Search for the cell housing the specified text and yield its [x, y] center coordinate. 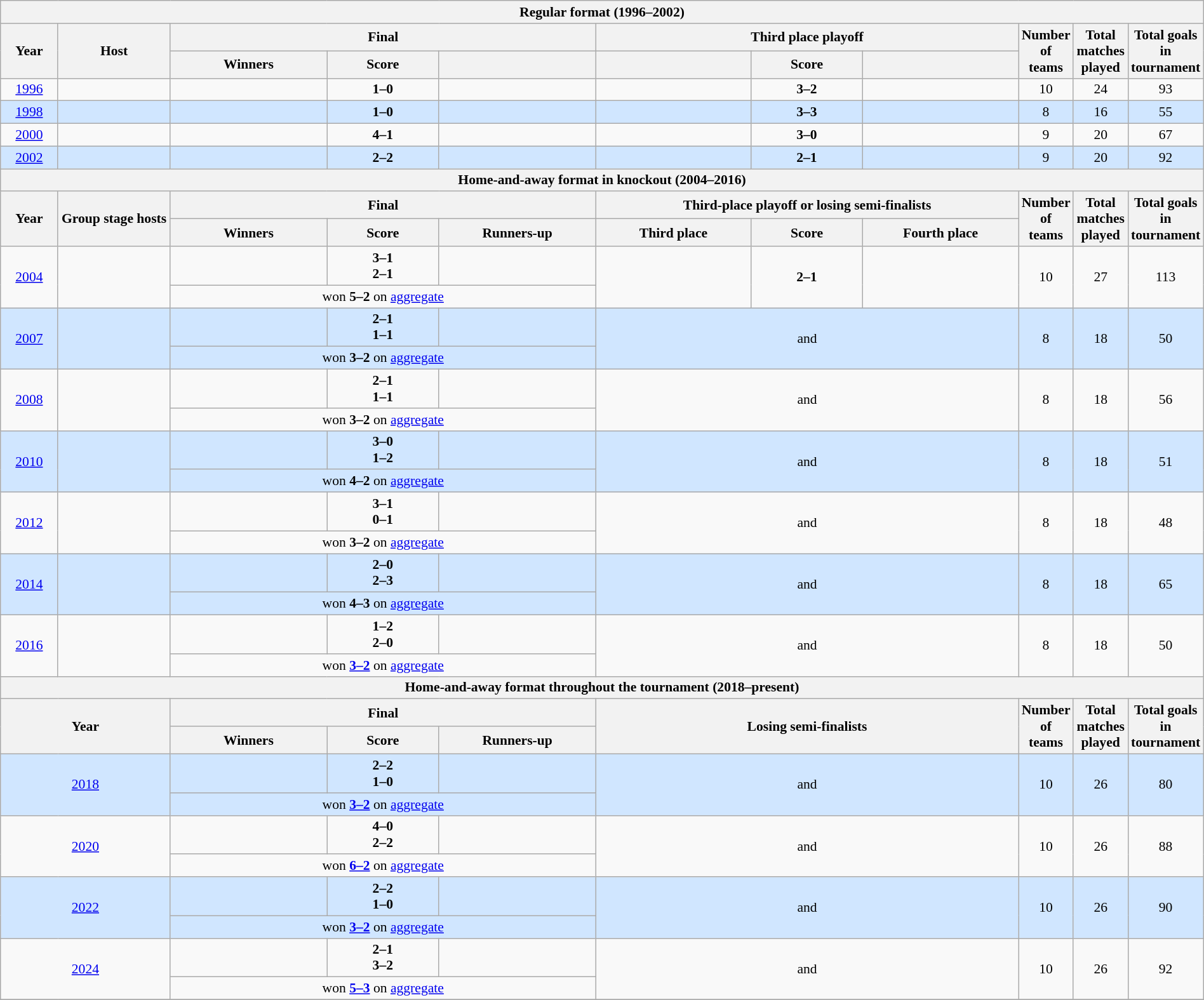
2022 [85, 908]
1996 [29, 90]
27 [1100, 277]
Third-place playoff or losing semi-finalists [806, 206]
Group stage hosts [114, 220]
2004 [29, 277]
65 [1166, 584]
2008 [29, 400]
3–10–1 [383, 512]
2016 [29, 646]
2–2 [383, 157]
Losing semi-finalists [806, 726]
Third place [673, 232]
56 [1166, 400]
51 [1166, 461]
2020 [85, 846]
2–13–2 [383, 957]
Host [114, 51]
55 [1166, 112]
3–3 [806, 112]
16 [1100, 112]
67 [1166, 135]
2014 [29, 584]
won 5–2 on aggregate [383, 297]
2012 [29, 523]
won 6–2 on aggregate [383, 866]
Home-and-away format in knockout (2004–2016) [602, 180]
3–0 [806, 135]
4–02–2 [383, 834]
113 [1166, 277]
won 5–3 on aggregate [383, 989]
2002 [29, 157]
won 4–3 on aggregate [383, 604]
2000 [29, 135]
3–01–2 [383, 450]
1–22–0 [383, 635]
2018 [85, 785]
3–2 [806, 90]
2010 [29, 461]
Regular format (1996–2002) [602, 12]
1998 [29, 112]
won 4–2 on aggregate [383, 481]
2024 [85, 969]
48 [1166, 523]
4–1 [383, 135]
88 [1166, 846]
Third place playoff [806, 37]
24 [1100, 90]
Fourth place [940, 232]
93 [1166, 90]
80 [1166, 785]
90 [1166, 908]
Home-and-away format throughout the tournament (2018–present) [602, 688]
2007 [29, 339]
3–12–1 [383, 265]
2–02–3 [383, 573]
